Extract the (x, y) coordinate from the center of the cell holding the provided text.  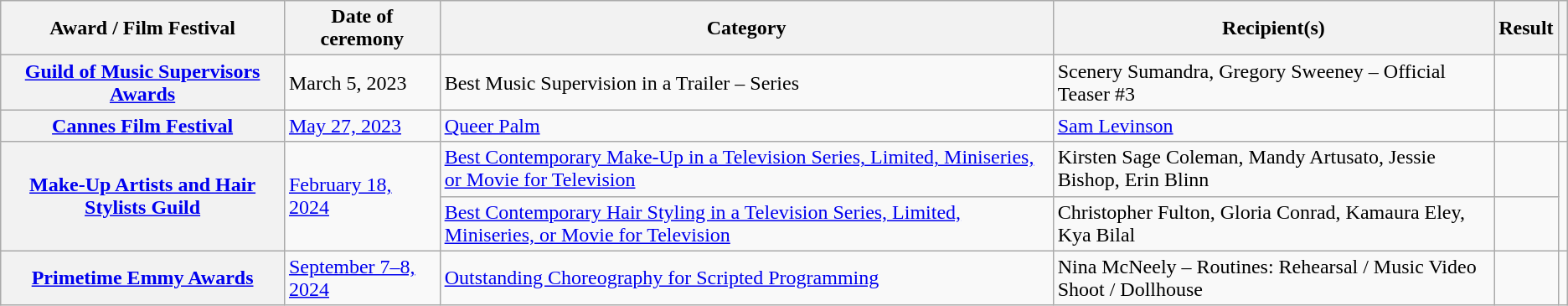
Result (1526, 29)
Primetime Emmy Awards (142, 278)
Recipient(s) (1273, 29)
Outstanding Choreography for Scripted Programming (746, 278)
Kirsten Sage Coleman, Mandy Artusato, Jessie Bishop, Erin Blinn (1273, 169)
Guild of Music Supervisors Awards (142, 82)
Date of ceremony (362, 29)
Award / Film Festival (142, 29)
Nina McNeely – Routines: Rehearsal / Music Video Shoot / Dollhouse (1273, 278)
Scenery Sumandra, Gregory Sweeney – Official Teaser #3 (1273, 82)
May 27, 2023 (362, 126)
September 7–8, 2024 (362, 278)
Make-Up Artists and Hair Stylists Guild (142, 196)
Sam Levinson (1273, 126)
Category (746, 29)
Best Contemporary Make-Up in a Television Series, Limited, Miniseries, or Movie for Television (746, 169)
March 5, 2023 (362, 82)
Cannes Film Festival (142, 126)
Best Music Supervision in a Trailer – Series (746, 82)
Christopher Fulton, Gloria Conrad, Kamaura Eley, Kya Bilal (1273, 223)
Best Contemporary Hair Styling in a Television Series, Limited, Miniseries, or Movie for Television (746, 223)
Queer Palm (746, 126)
February 18, 2024 (362, 196)
